Capture the cell that displays the provided text and extract its (X, Y) central coordinate. 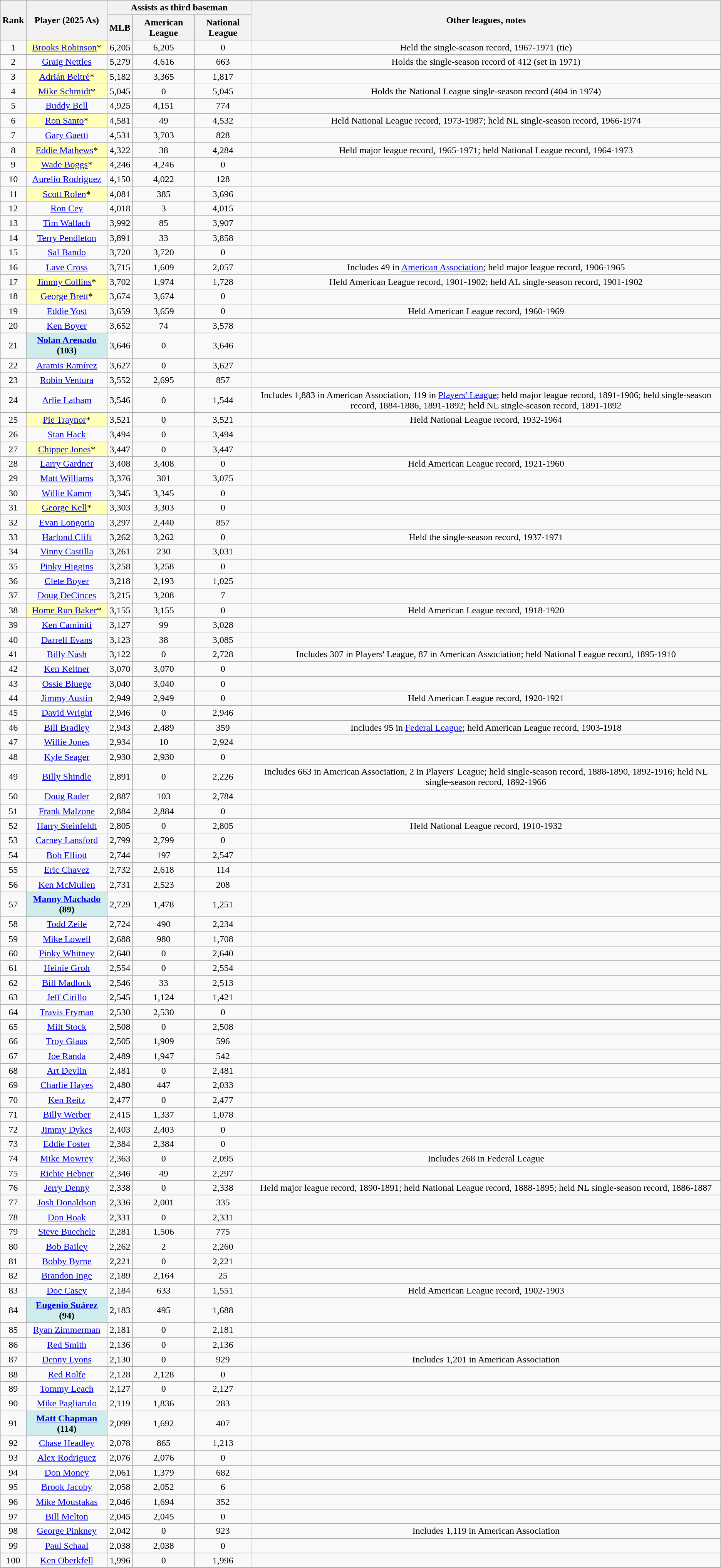
980 (163, 939)
Held the single-season record, 1937-1971 (486, 537)
2,523 (163, 884)
Matt Chapman (114) (67, 1423)
2,943 (120, 728)
72 (13, 1129)
3,552 (120, 380)
44 (13, 698)
23 (13, 380)
2,891 (120, 777)
Willie Kamm (67, 493)
Ken McMullen (67, 884)
69 (13, 1085)
8 (13, 150)
4,081 (120, 194)
Ryan Zimmerman (67, 1330)
Pinky Whitney (67, 954)
3,578 (223, 326)
Held major league record, 1890-1891; held National League record, 1888-1895; held NL single-season record, 1886-1887 (486, 1188)
40 (13, 639)
3,715 (120, 267)
18 (13, 296)
50 (13, 797)
208 (223, 884)
82 (13, 1276)
3,127 (120, 625)
3,858 (223, 238)
2,731 (120, 884)
12 (13, 209)
Wade Boggs* (67, 164)
4,532 (223, 120)
865 (163, 1443)
George Kell* (67, 508)
96 (13, 1502)
70 (13, 1100)
4,018 (120, 209)
Brooks Robinson* (67, 47)
Troy Glaus (67, 1041)
79 (13, 1232)
Ron Santo* (67, 120)
Steve Buechele (67, 1232)
1,947 (163, 1056)
90 (13, 1403)
83 (13, 1290)
2,189 (120, 1276)
4,015 (223, 209)
Includes 307 in Players' League, 87 in American Association; held National League record, 1895-1910 (486, 654)
26 (13, 434)
1,544 (223, 400)
34 (13, 552)
4,322 (120, 150)
91 (13, 1423)
Art Devlin (67, 1071)
Ken Oberkfell (67, 1560)
3,261 (120, 552)
2,184 (120, 1290)
923 (223, 1531)
Kyle Seager (67, 757)
57 (13, 904)
54 (13, 855)
43 (13, 683)
Assists as third baseman (179, 8)
Player (2025 As) (67, 20)
1,379 (163, 1473)
495 (163, 1310)
Buddy Bell (67, 106)
Ron Cey (67, 209)
2,183 (120, 1310)
29 (13, 479)
Jimmy Austin (67, 698)
2,513 (223, 983)
Includes 268 in Federal League (486, 1158)
Includes 49 in American Association; held major league record, 1906-1965 (486, 267)
Vinny Castilla (67, 552)
Don Money (67, 1473)
2,688 (120, 939)
1 (13, 47)
36 (13, 581)
David Wright (67, 713)
2,732 (120, 870)
Mike Schmidt* (67, 91)
Clete Boyer (67, 581)
542 (223, 1056)
20 (13, 326)
407 (223, 1423)
2,119 (120, 1403)
100 (13, 1560)
2,033 (223, 1085)
Billy Nash (67, 654)
35 (13, 566)
Tommy Leach (67, 1389)
Richie Hebner (67, 1173)
Mike Mowrey (67, 1158)
1,213 (223, 1443)
41 (13, 654)
Evan Longoria (67, 522)
4,925 (120, 106)
Todd Zeile (67, 924)
Travis Fryman (67, 1012)
Jimmy Dykes (67, 1129)
3,297 (120, 522)
596 (223, 1041)
Terry Pendleton (67, 238)
Sal Bando (67, 253)
Eddie Yost (67, 311)
2,924 (223, 742)
55 (13, 870)
Mike Lowell (67, 939)
4,616 (163, 62)
2,262 (120, 1247)
Stan Hack (67, 434)
Doc Casey (67, 1290)
663 (223, 62)
45 (13, 713)
4,151 (163, 106)
Manny Machado (89) (67, 904)
11 (13, 194)
335 (223, 1203)
Paul Schaal (67, 1546)
Larry Gardner (67, 464)
774 (223, 106)
2,042 (120, 1531)
Joe Randa (67, 1056)
13 (13, 223)
Ken Reitz (67, 1100)
1,506 (163, 1232)
67 (13, 1056)
Doug DeCinces (67, 596)
385 (163, 194)
Includes 95 in Federal League; held American League record, 1903-1918 (486, 728)
2,415 (120, 1115)
4,150 (120, 179)
197 (163, 855)
2,078 (120, 1443)
Bill Melton (67, 1516)
94 (13, 1473)
Aramis Ramírez (67, 365)
76 (13, 1188)
2,729 (120, 904)
103 (163, 797)
1,708 (223, 939)
3,031 (223, 552)
128 (223, 179)
4,531 (120, 135)
2,057 (223, 267)
Adrián Beltré* (67, 77)
Eddie Mathews* (67, 150)
97 (13, 1516)
3,365 (163, 77)
2,724 (120, 924)
2,281 (120, 1232)
2,130 (120, 1359)
Jeff Cirillo (67, 997)
52 (13, 826)
80 (13, 1247)
Milt Stock (67, 1027)
84 (13, 1310)
1,817 (223, 77)
64 (13, 1012)
1,251 (223, 904)
95 (13, 1487)
17 (13, 282)
3,376 (120, 479)
2,618 (163, 870)
Jerry Denny (67, 1188)
301 (163, 479)
58 (13, 924)
3,703 (163, 135)
Rank (13, 20)
3,546 (120, 400)
9 (13, 164)
MLB (120, 28)
National League (223, 28)
2,164 (163, 1276)
3,215 (120, 596)
77 (13, 1203)
68 (13, 1071)
2,934 (120, 742)
1,609 (163, 267)
47 (13, 742)
Gary Gaetti (67, 135)
682 (223, 1473)
1,692 (163, 1423)
3,028 (223, 625)
1,124 (163, 997)
Brandon Inge (67, 1276)
2,695 (163, 380)
56 (13, 884)
1,337 (163, 1115)
28 (13, 464)
Doug Rader (67, 797)
Other leagues, notes (486, 20)
37 (13, 596)
Holds the National League single-season record (404 in 1974) (486, 91)
Bob Elliott (67, 855)
19 (13, 311)
51 (13, 811)
22 (13, 365)
Frank Malzone (67, 811)
Includes 1,119 in American Association (486, 1531)
2,193 (163, 581)
4 (13, 91)
46 (13, 728)
Harry Steinfeldt (67, 826)
Scott Rolen* (67, 194)
3,208 (163, 596)
75 (13, 1173)
2,046 (120, 1502)
Carney Lansford (67, 840)
Red Smith (67, 1345)
73 (13, 1144)
1,551 (223, 1290)
3,992 (120, 223)
352 (223, 1502)
Bob Bailey (67, 1247)
Held American League record, 1901-1902; held AL single-season record, 1901-1902 (486, 282)
Harlond Clift (67, 537)
5 (13, 106)
1,078 (223, 1115)
230 (163, 552)
2,784 (223, 797)
32 (13, 522)
2,546 (120, 983)
3,702 (120, 282)
2,547 (223, 855)
86 (13, 1345)
3,696 (223, 194)
Ossie Bluege (67, 683)
4,022 (163, 179)
1,478 (163, 904)
3,075 (223, 479)
1,694 (163, 1502)
Held the single-season record, 1967-1971 (tie) (486, 47)
42 (13, 669)
447 (163, 1085)
Ken Boyer (67, 326)
3,085 (223, 639)
Denny Lyons (67, 1359)
Ken Caminiti (67, 625)
2,052 (163, 1487)
Held American League record, 1902-1903 (486, 1290)
114 (223, 870)
Bobby Byrne (67, 1261)
2,887 (120, 797)
Eddie Foster (67, 1144)
2,099 (120, 1423)
2,226 (223, 777)
Willie Jones (67, 742)
3,122 (120, 654)
Chase Headley (67, 1443)
Held American League record, 1921-1960 (486, 464)
16 (13, 267)
633 (163, 1290)
2,480 (120, 1085)
Charlie Hayes (67, 1085)
Alex Rodriguez (67, 1458)
2,440 (163, 522)
359 (223, 728)
2,346 (120, 1173)
27 (13, 449)
Bill Madlock (67, 983)
30 (13, 493)
2,234 (223, 924)
2,505 (120, 1041)
89 (13, 1389)
Held National League record, 1973-1987; held NL single-season record, 1966-1974 (486, 120)
3,891 (120, 238)
Lave Cross (67, 267)
14 (13, 238)
828 (223, 135)
490 (163, 924)
Bill Bradley (67, 728)
Chipper Jones* (67, 449)
78 (13, 1217)
Arlie Latham (67, 400)
3,907 (223, 223)
Matt Williams (67, 479)
31 (13, 508)
Home Run Baker* (67, 610)
2,728 (223, 654)
1,836 (163, 1403)
1,025 (223, 581)
2,744 (120, 855)
Billy Werber (67, 1115)
Josh Donaldson (67, 1203)
2,297 (223, 1173)
775 (223, 1232)
Nolan Arenado (103) (67, 346)
Mike Moustakas (67, 1502)
283 (223, 1403)
65 (13, 1027)
Ken Keltner (67, 669)
87 (13, 1359)
Pinky Higgins (67, 566)
4,581 (120, 120)
2,061 (120, 1473)
62 (13, 983)
Held American League record, 1960-1969 (486, 311)
George Pinkney (67, 1531)
24 (13, 400)
59 (13, 939)
88 (13, 1374)
Mike Pagliarulo (67, 1403)
Red Rolfe (67, 1374)
Aurelio Rodriguez (67, 179)
Holds the single-season record of 412 (set in 1971) (486, 62)
3,218 (120, 581)
21 (13, 346)
Darrell Evans (67, 639)
63 (13, 997)
2,336 (120, 1203)
48 (13, 757)
2,363 (120, 1158)
Held National League record, 1932-1964 (486, 420)
Robin Ventura (67, 380)
Pie Traynor* (67, 420)
Tim Wallach (67, 223)
Graig Nettles (67, 62)
Eugenio Suárez (94) (67, 1310)
1,421 (223, 997)
71 (13, 1115)
2,545 (120, 997)
1,688 (223, 1310)
1,974 (163, 282)
61 (13, 968)
2,058 (120, 1487)
Heinie Groh (67, 968)
39 (13, 625)
2,001 (163, 1203)
2,260 (223, 1247)
Includes 663 in American Association, 2 in Players' League; held single-season record, 1888-1890, 1892-1916; held NL single-season record, 1892-1966 (486, 777)
George Brett* (67, 296)
Billy Shindle (67, 777)
American League (163, 28)
4,284 (223, 150)
5,182 (120, 77)
Don Hoak (67, 1217)
93 (13, 1458)
1,728 (223, 282)
81 (13, 1261)
3,123 (120, 639)
53 (13, 840)
Includes 1,201 in American Association (486, 1359)
15 (13, 253)
Held American League record, 1918-1920 (486, 610)
Jimmy Collins* (67, 282)
60 (13, 954)
Brook Jacoby (67, 1487)
929 (223, 1359)
98 (13, 1531)
Held National League record, 1910-1932 (486, 826)
92 (13, 1443)
Held American League record, 1920-1921 (486, 698)
Eric Chavez (67, 870)
1,909 (163, 1041)
Held major league record, 1965-1971; held National League record, 1964-1973 (486, 150)
66 (13, 1041)
2,095 (223, 1158)
5,279 (120, 62)
3,652 (120, 326)
